Output the [x, y] coordinate of the center of the cell containing the given text.  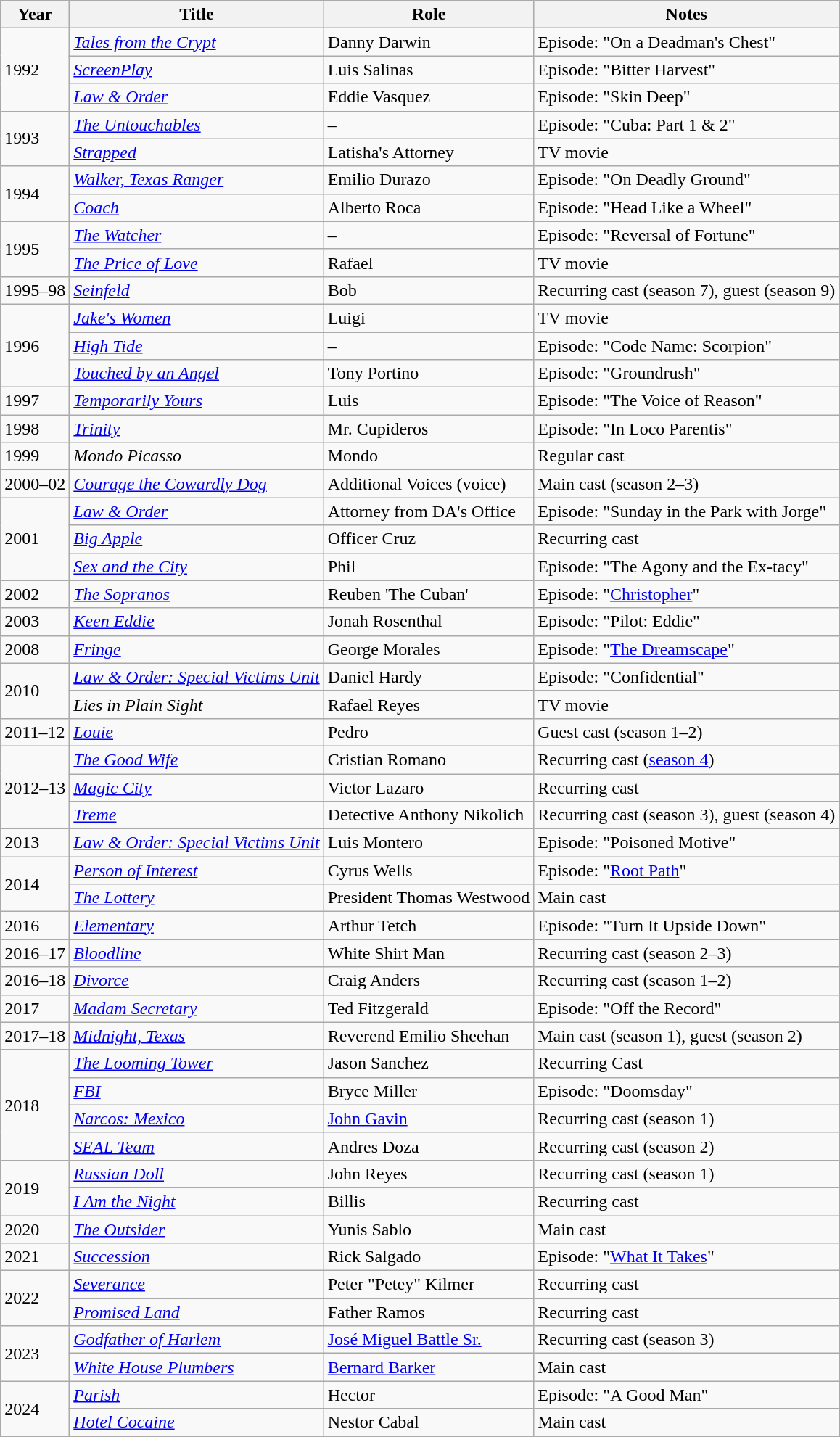
John Gavin [429, 1119]
2012–13 [35, 787]
Nestor Cabal [429, 1422]
Episode: "Poisoned Motive" [686, 843]
Courage the Cowardly Dog [197, 484]
Main cast (season 2–3) [686, 484]
Arthur Tetch [429, 926]
The Price of Love [197, 263]
2024 [35, 1409]
The Lottery [197, 898]
2008 [35, 649]
1996 [35, 345]
Bob [429, 290]
2016–17 [35, 953]
Father Ramos [429, 1312]
Seinfeld [197, 290]
High Tide [197, 346]
2011–12 [35, 732]
Jason Sanchez [429, 1063]
Mondo Picasso [197, 456]
Recurring cast (season 1–2) [686, 981]
2017 [35, 1008]
Recurring cast (season 4) [686, 759]
Year [35, 15]
Regular cast [686, 456]
Tales from the Crypt [197, 42]
Recurring cast (season 2–3) [686, 953]
Episode: "Turn It Upside Down" [686, 926]
2001 [35, 539]
Recurring cast (season 2) [686, 1146]
Midnight, Texas [197, 1036]
Episode: "Bitter Harvest" [686, 70]
The Sopranos [197, 594]
Lies in Plain Sight [197, 704]
FBI [197, 1091]
2020 [35, 1230]
Tony Portino [429, 374]
Jonah Rosenthal [429, 622]
Billis [429, 1201]
Phil [429, 567]
Episode: "The Voice of Reason" [686, 401]
Person of Interest [197, 870]
Episode: "Code Name: Scorpion" [686, 346]
2000–02 [35, 484]
Hotel Cocaine [197, 1422]
Bryce Miller [429, 1091]
Cyrus Wells [429, 870]
Guest cast (season 1–2) [686, 732]
Treme [197, 815]
Additional Voices (voice) [429, 484]
Episode: "A Good Man" [686, 1395]
Episode: "Confidential" [686, 677]
Attorney from DA's Office [429, 511]
2023 [35, 1354]
Daniel Hardy [429, 677]
Role [429, 15]
Emilio Durazo [429, 180]
Severance [197, 1285]
1994 [35, 194]
Episode: "On Deadly Ground" [686, 180]
Recurring cast (season 7), guest (season 9) [686, 290]
Magic City [197, 787]
Fringe [197, 649]
1992 [35, 70]
The Watcher [197, 235]
Eddie Vasquez [429, 97]
1999 [35, 456]
Cristian Romano [429, 759]
Divorce [197, 981]
Mondo [429, 456]
Episode: "The Dreamscape" [686, 649]
Title [197, 15]
1995 [35, 249]
White Shirt Man [429, 953]
Succession [197, 1257]
Godfather of Harlem [197, 1340]
Danny Darwin [429, 42]
2017–18 [35, 1036]
The Outsider [197, 1230]
Episode: "Skin Deep" [686, 97]
Recurring cast (season 3), guest (season 4) [686, 815]
I Am the Night [197, 1201]
2021 [35, 1257]
Strapped [197, 152]
Episode: "On a Deadman's Chest" [686, 42]
2003 [35, 622]
2014 [35, 884]
Luis [429, 401]
1995–98 [35, 290]
The Good Wife [197, 759]
Episode: "What It Takes" [686, 1257]
2019 [35, 1187]
Reverend Emilio Sheehan [429, 1036]
Bloodline [197, 953]
Luis Montero [429, 843]
SEAL Team [197, 1146]
Episode: "In Loco Parentis" [686, 429]
Andres Doza [429, 1146]
1998 [35, 429]
Episode: "Head Like a Wheel" [686, 207]
Recurring Cast [686, 1063]
President Thomas Westwood [429, 898]
Episode: "Pilot: Eddie" [686, 622]
Promised Land [197, 1312]
2022 [35, 1298]
Walker, Texas Ranger [197, 180]
Rick Salgado [429, 1257]
1993 [35, 139]
Episode: "The Agony and the Ex-tacy" [686, 567]
1997 [35, 401]
Alberto Roca [429, 207]
2016 [35, 926]
Episode: "Off the Record" [686, 1008]
John Reyes [429, 1174]
Big Apple [197, 539]
Craig Anders [429, 981]
Episode: "Groundrush" [686, 374]
Episode: "Doomsday" [686, 1091]
Jake's Women [197, 318]
Victor Lazaro [429, 787]
2010 [35, 691]
Bernard Barker [429, 1367]
2002 [35, 594]
White House Plumbers [197, 1367]
Detective Anthony Nikolich [429, 815]
Hector [429, 1395]
Episode: "Cuba: Part 1 & 2" [686, 125]
Recurring cast (season 3) [686, 1340]
Parish [197, 1395]
Episode: "Sunday in the Park with Jorge" [686, 511]
Rafael Reyes [429, 704]
2013 [35, 843]
The Untouchables [197, 125]
Mr. Cupideros [429, 429]
Peter "Petey" Kilmer [429, 1285]
George Morales [429, 649]
Coach [197, 207]
ScreenPlay [197, 70]
Temporarily Yours [197, 401]
2018 [35, 1105]
Notes [686, 15]
Yunis Sablo [429, 1230]
Episode: "Christopher" [686, 594]
Sex and the City [197, 567]
Trinity [197, 429]
Ted Fitzgerald [429, 1008]
Luis Salinas [429, 70]
Keen Eddie [197, 622]
Louie [197, 732]
2016–18 [35, 981]
The Looming Tower [197, 1063]
Narcos: Mexico [197, 1119]
Elementary [197, 926]
Episode: "Reversal of Fortune" [686, 235]
Latisha's Attorney [429, 152]
Touched by an Angel [197, 374]
Rafael [429, 263]
Pedro [429, 732]
Reuben 'The Cuban' [429, 594]
Luigi [429, 318]
Main cast (season 1), guest (season 2) [686, 1036]
Madam Secretary [197, 1008]
Officer Cruz [429, 539]
Episode: "Root Path" [686, 870]
José Miguel Battle Sr. [429, 1340]
Russian Doll [197, 1174]
